Provide the (x, y) coordinate of the cell's center where the given text is located.  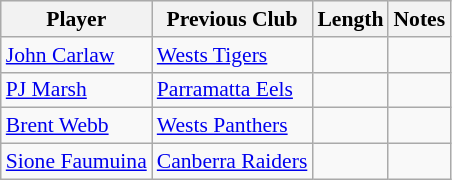
Wests Tigers (232, 55)
Length (350, 19)
Notes (419, 19)
Previous Club (232, 19)
Canberra Raiders (232, 162)
Sione Faumuina (76, 162)
PJ Marsh (76, 90)
Parramatta Eels (232, 90)
Wests Panthers (232, 126)
Player (76, 19)
Brent Webb (76, 126)
John Carlaw (76, 55)
